Pinpoint the cell where the given text exists, returning its [x, y] midpoint coordinate. 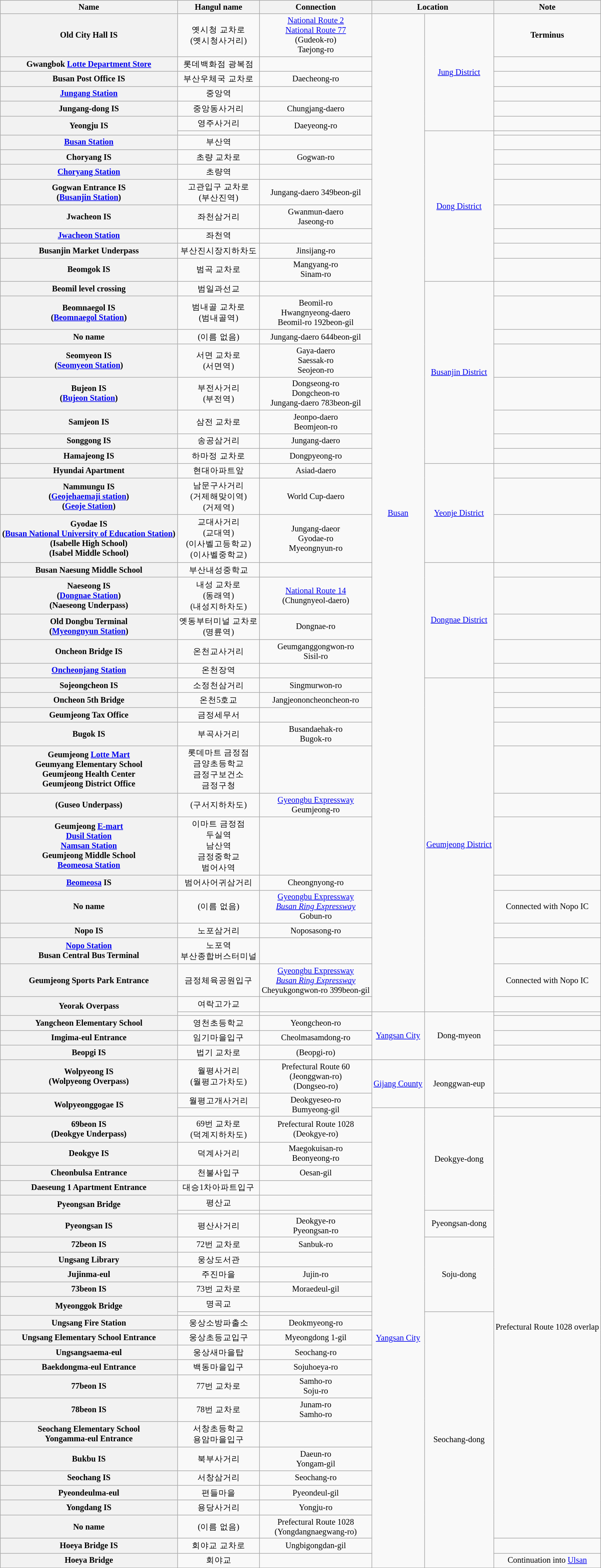
Deokgye IS [89, 1154]
부산내성중학교 [219, 570]
Deokgye-dong [459, 1159]
Jungang Station [89, 94]
Deokmyeong-ro [316, 1323]
Gwangbok Lotte Department Store [89, 64]
용당사거리 [219, 1507]
Dongnae-ro [316, 627]
덕계사거리 [219, 1154]
Jungang-daero 349beon-gil [316, 192]
Songgong IS [89, 441]
Nopo StationBusan Central Bus Terminal [89, 951]
69번 교차로(덕계지하차도) [219, 1129]
Prefectural Route 1028 overlap [547, 1327]
좌천역 [219, 236]
롯데마트 금정점금양초등학교금정구보건소금정구청 [219, 769]
웅상새마을탑 [219, 1353]
Hamajeong IS [89, 456]
삼전 교차로 [219, 422]
Myeonggok Bridge [89, 1306]
Asiad-daero [316, 470]
Jungang-daeorGyodae-roMyeongnyun-ro [316, 538]
Busan Post Office IS [89, 79]
Soju-dong [459, 1274]
72beon IS [89, 1244]
Daeun-roYongam-gil [316, 1459]
Seochang Elementary SchoolYongamma-eul Entrance [89, 1434]
Samjeon IS [89, 422]
Pyeongsan-dong [459, 1223]
Gaya-daeroSaessak-roSeojeon-ro [316, 361]
옛시청 교차로(옛시청사거리) [219, 35]
Note [547, 7]
회야교 교차로 [219, 1545]
Jeonpo-daeroBeomjeon-ro [316, 422]
이마트 금정점두실역남산역금정중학교범어사역 [219, 846]
소정천삼거리 [219, 685]
Dong-myeon [459, 1036]
Sojuhoeya-ro [316, 1367]
Bujeon IS(Bujeon Station) [89, 393]
Terminus [547, 35]
Busandaehak-roBugok-ro [316, 734]
Yangcheon Elementary School [89, 1023]
Maegokuisan-roBeonyeong-ro [316, 1154]
Oncheonjang Station [89, 670]
범곡 교차로 [219, 270]
서면 교차로(서면역) [219, 361]
Chungjang-daero [316, 108]
National Route 2National Route 77(Gudeok-ro)Taejong-ro [316, 35]
Jung District [459, 72]
Baekdongma-eul Entrance [89, 1367]
Beomeosa IS [89, 882]
평산교 [219, 1202]
웅상초등교입구 [219, 1337]
북부사거리 [219, 1459]
부전사거리(부전역) [219, 393]
Sojeongcheon IS [89, 685]
온천교사거리 [219, 651]
천불사입구 [219, 1173]
Jwacheon Station [89, 236]
웅상소방파출소 [219, 1323]
영주사거리 [219, 123]
Nopo IS [89, 930]
Seomyeon IS(Seomyeon Station) [89, 361]
Geumjeong Sports Park Entrance [89, 980]
Ungsang Fire Station [89, 1323]
Hoeya Bridge [89, 1561]
Busanjin Market Underpass [89, 251]
노포역부산종합버스터미널 [219, 951]
Dongseong-roDongcheon-roJungang-daero 783beon-gil [316, 393]
Cheonbulsa Entrance [89, 1173]
중앙동사거리 [219, 108]
78beon IS [89, 1410]
72번 교차로 [219, 1244]
Geumganggongwon-roSisil-ro [316, 651]
73beon IS [89, 1289]
Daecheong-ro [316, 79]
Choryang Station [89, 172]
Choryang IS [89, 157]
Daeyeong-ro [316, 125]
Ungsang Library [89, 1260]
Yeorak Overpass [89, 1006]
명곡교 [219, 1304]
초량역 [219, 172]
Oesan-gil [316, 1173]
73번 교차로 [219, 1289]
Pyeongsan Bridge [89, 1204]
Beomnaegol IS(Beomnaegol Station) [89, 313]
Bugok IS [89, 734]
Jujinma-eul [89, 1274]
Oncheon Bridge IS [89, 651]
부산우체국 교차로 [219, 79]
Jeonggwan-eup [459, 1084]
Geumjeong E-martDusil StationNamsan StationGeumjeong Middle SchoolBeomeosa Station [89, 846]
Beomil level crossing [89, 289]
범일과선교 [219, 289]
회야교 [219, 1561]
Yeongcheon-ro [316, 1023]
Singmurwon-ro [316, 685]
(Guseo Underpass) [89, 805]
온천장역 [219, 670]
Busanjin District [459, 372]
편들마을 [219, 1493]
77번 교차로 [219, 1386]
대승1차아파트입구 [219, 1188]
Geumjeong Lotte MartGeumyang Elementary SchoolGeumjeong Health CenterGeumjeong District Office [89, 769]
Wolpyeonggogae IS [89, 1105]
Noposasong-ro [316, 930]
금정세무서 [219, 715]
Pyeondeulma-eul [89, 1493]
Moraedeul-gil [316, 1289]
Gogwan Entrance IS(Busanjin Station) [89, 192]
Wolpyeong IS(Wolpyeong Overpass) [89, 1076]
Name [89, 7]
Gyodae IS(Busan National University of Education Station)(Isabelle High School)(Isabel Middle School) [89, 538]
(구서지하차도) [219, 805]
Samho-roSoju-ro [316, 1386]
부곡사거리 [219, 734]
National Route 14(Chungnyeol-daero) [316, 596]
법기 교차로 [219, 1052]
서창초등학교용암마을입구 [219, 1434]
현대아파트앞 [219, 470]
Beomil-roHwangnyeong-daeroBeomil-ro 192beon-gil [316, 313]
Sanbuk-ro [316, 1244]
Ungsangsaema-eul [89, 1353]
하마정 교차로 [219, 456]
Beopgi IS [89, 1052]
Yongdang IS [89, 1507]
중앙역 [219, 94]
Yeongju IS [89, 125]
Ungbigongdan-gil [316, 1545]
Jujin-ro [316, 1274]
서창삼거리 [219, 1478]
평산사거리 [219, 1226]
내성 교차로(동래역)(내성지하차도) [219, 596]
월평사거리(월평고가차도) [219, 1076]
Continuation into Ulsan [547, 1561]
영천초등학교 [219, 1023]
Geumjeong District [459, 844]
Pyeondeul-gil [316, 1493]
금정체육공원입구 [219, 980]
Yongju-ro [316, 1507]
Gogwan-ro [316, 157]
Oncheon 5th Bridge [89, 700]
송공삼거리 [219, 441]
Location [432, 7]
노포삼거리 [219, 930]
Dongpyeong-ro [316, 456]
Deokgye-roPyeongsan-ro [316, 1226]
Beomgok IS [89, 270]
범어사어귀삼거리 [219, 882]
Seochang IS [89, 1478]
Pyeongsan IS [89, 1226]
Myeongdong 1-gil [316, 1337]
교대사거리(교대역)(이사벨고등학교)(이사벨중학교) [219, 538]
Old Dongbu Terminal(Myeongnyun Station) [89, 627]
77beon IS [89, 1386]
Dongnae District [459, 620]
좌천삼거리 [219, 217]
69beon IS(Deokgye Underpass) [89, 1129]
고관입구 교차로(부산진역) [219, 192]
롯데백화점 광복점 [219, 64]
초량 교차로 [219, 157]
Dong District [459, 206]
Daeseung 1 Apartment Entrance [89, 1188]
부산진시장지하차도 [219, 251]
온천5호교 [219, 700]
Prefectural Route 1028(Deokgye-ro) [316, 1129]
Gyeongbu ExpresswayBusan Ring ExpresswayCheyukgongwon-ro 399beon-gil [316, 980]
Jangjeononcheoncheon-ro [316, 700]
남문구사거리(거제해맞이역)(거제역) [219, 496]
부산역 [219, 142]
Jungang-dong IS [89, 108]
Hoeya Bridge IS [89, 1545]
Jwacheon IS [89, 217]
Jinsijang-ro [316, 251]
Busan [398, 512]
Busan Naesung Middle School [89, 570]
Bukbu IS [89, 1459]
Jungang-daero 644beon-gil [316, 337]
범내골 교차로(범내골역) [219, 313]
웅상도서관 [219, 1260]
78번 교차로 [219, 1410]
월평고개사거리 [219, 1100]
주진마을 [219, 1274]
Hyundai Apartment [89, 470]
Seochang-dong [459, 1440]
Gyeongbu ExpresswayGeumjeong-ro [316, 805]
Gwanmun-daeroJaseong-ro [316, 217]
Cheongnyong-ro [316, 882]
Prefectural Route 60(Jeonggwan-ro)(Dongseo-ro) [316, 1076]
여락고가교 [219, 1004]
Gyeongbu ExpresswayBusan Ring ExpresswayGobun-ro [316, 907]
Yeonje District [459, 512]
Mangyang-roSinam-ro [316, 270]
Old City Hall IS [89, 35]
Deokgyeseo-roBumyeong-gil [316, 1105]
Geumjeong Tax Office [89, 715]
Nammungu IS(Geojehaemaji station)(Geoje Station) [89, 496]
World Cup-daero [316, 496]
옛동부터미널 교차로(명륜역) [219, 627]
Naeseong IS(Dongnae Station)(Naeseong Underpass) [89, 596]
Ungsang Elementary School Entrance [89, 1337]
Gijang County [398, 1084]
Prefectural Route 1028(Yongdangnaegwang-ro) [316, 1527]
Connection [316, 7]
Cheolmasamdong-ro [316, 1038]
(Beopgi-ro) [316, 1052]
Junam-roSamho-ro [316, 1410]
Jungang-daero [316, 441]
임기마을입구 [219, 1038]
Busan Station [89, 142]
백동마을입구 [219, 1367]
Imgima-eul Entrance [89, 1038]
Hangul name [219, 7]
